Extract the [x, y] coordinate from the center of the cell holding the provided text.  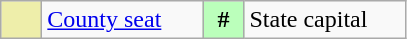
# [224, 20]
State capital [324, 20]
County seat [122, 20]
